Pinpoint the cell where the given text exists, returning its [X, Y] midpoint coordinate. 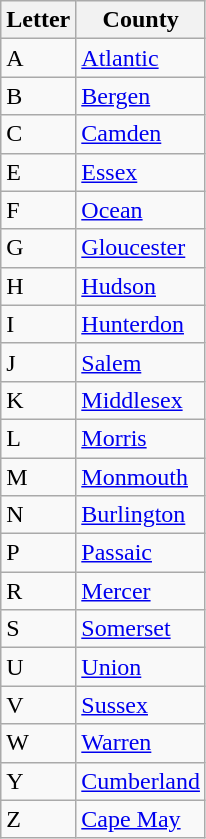
G [38, 248]
Letter [38, 20]
Hunterdon [141, 324]
Salem [141, 362]
Cape May [141, 819]
J [38, 362]
P [38, 553]
Morris [141, 438]
Hudson [141, 286]
Passaic [141, 553]
Mercer [141, 591]
Warren [141, 743]
Z [38, 819]
Somerset [141, 629]
Middlesex [141, 400]
W [38, 743]
Atlantic [141, 58]
N [38, 515]
Burlington [141, 515]
V [38, 705]
H [38, 286]
Ocean [141, 210]
C [38, 134]
A [38, 58]
Sussex [141, 705]
K [38, 400]
Cumberland [141, 781]
Monmouth [141, 477]
R [38, 591]
F [38, 210]
E [38, 172]
L [38, 438]
B [38, 96]
Gloucester [141, 248]
Essex [141, 172]
Bergen [141, 96]
Camden [141, 134]
Union [141, 667]
Y [38, 781]
U [38, 667]
I [38, 324]
M [38, 477]
County [141, 20]
S [38, 629]
